From the cell containing the given text, extract its center point as [x, y] coordinate. 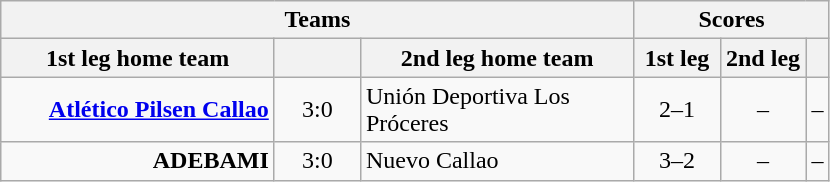
Nuevo Callao [497, 161]
Teams [318, 20]
Scores [732, 20]
ADEBAMI [138, 161]
2nd leg [763, 58]
Unión Deportiva Los Próceres [497, 110]
1st leg [677, 58]
2nd leg home team [497, 58]
2–1 [677, 110]
1st leg home team [138, 58]
Atlético Pilsen Callao [138, 110]
3–2 [677, 161]
